Find where the given text appears and provide that cell's center as (X, Y) coordinate. 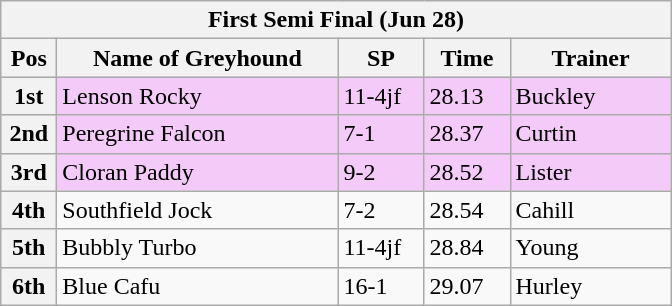
Young (590, 248)
Time (467, 58)
6th (29, 286)
Cloran Paddy (198, 172)
28.37 (467, 134)
3rd (29, 172)
Pos (29, 58)
Lister (590, 172)
First Semi Final (Jun 28) (336, 20)
SP (381, 58)
Bubbly Turbo (198, 248)
2nd (29, 134)
Buckley (590, 96)
29.07 (467, 286)
28.52 (467, 172)
Trainer (590, 58)
28.54 (467, 210)
28.13 (467, 96)
Cahill (590, 210)
5th (29, 248)
9-2 (381, 172)
Lenson Rocky (198, 96)
4th (29, 210)
1st (29, 96)
Southfield Jock (198, 210)
16-1 (381, 286)
28.84 (467, 248)
Peregrine Falcon (198, 134)
7-1 (381, 134)
Blue Cafu (198, 286)
Curtin (590, 134)
Name of Greyhound (198, 58)
7-2 (381, 210)
Hurley (590, 286)
